Find where the given text appears and provide that cell's center as [X, Y] coordinate. 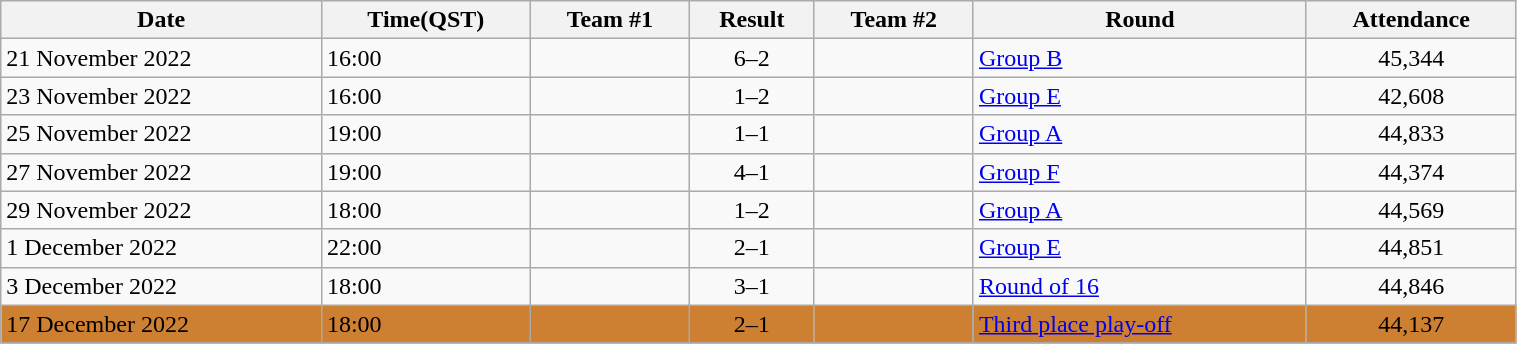
44,851 [1411, 248]
23 November 2022 [162, 96]
44,137 [1411, 324]
21 November 2022 [162, 58]
Round [1140, 20]
45,344 [1411, 58]
27 November 2022 [162, 172]
Group F [1140, 172]
4–1 [752, 172]
Attendance [1411, 20]
1–1 [752, 134]
44,374 [1411, 172]
25 November 2022 [162, 134]
42,608 [1411, 96]
29 November 2022 [162, 210]
44,833 [1411, 134]
Round of 16 [1140, 286]
3 December 2022 [162, 286]
Result [752, 20]
Time(QST) [426, 20]
22:00 [426, 248]
3–1 [752, 286]
44,846 [1411, 286]
Team #2 [894, 20]
44,569 [1411, 210]
Date [162, 20]
1 December 2022 [162, 248]
6–2 [752, 58]
Third place play-off [1140, 324]
Group B [1140, 58]
17 December 2022 [162, 324]
Team #1 [610, 20]
